Output the [X, Y] coordinate of the center of the cell containing the given text.  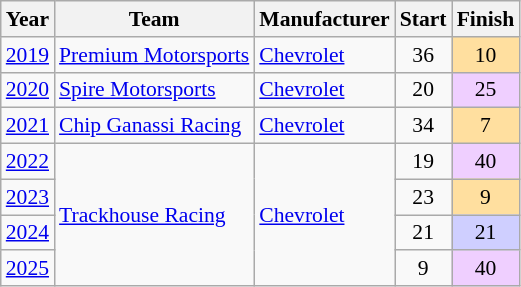
Trackhouse Racing [154, 215]
Finish [486, 19]
36 [424, 55]
7 [486, 126]
Manufacturer [324, 19]
2021 [28, 126]
2023 [28, 197]
2020 [28, 90]
Chip Ganassi Racing [154, 126]
2025 [28, 269]
Year [28, 19]
23 [424, 197]
25 [486, 90]
Start [424, 19]
20 [424, 90]
2024 [28, 233]
Spire Motorsports [154, 90]
10 [486, 55]
19 [424, 162]
Premium Motorsports [154, 55]
2019 [28, 55]
Team [154, 19]
34 [424, 126]
2022 [28, 162]
